Provide the (X, Y) coordinate of the cell's center where the given text is located.  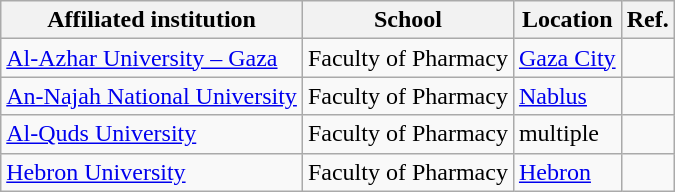
An-Najah National University (152, 96)
Nablus (567, 96)
Gaza City (567, 58)
Affiliated institution (152, 20)
multiple (567, 134)
Location (567, 20)
Hebron University (152, 172)
Ref. (648, 20)
Al-Quds University (152, 134)
Hebron (567, 172)
School (408, 20)
Al-Azhar University – Gaza (152, 58)
